Pinpoint the cell where the given text exists, returning its [X, Y] midpoint coordinate. 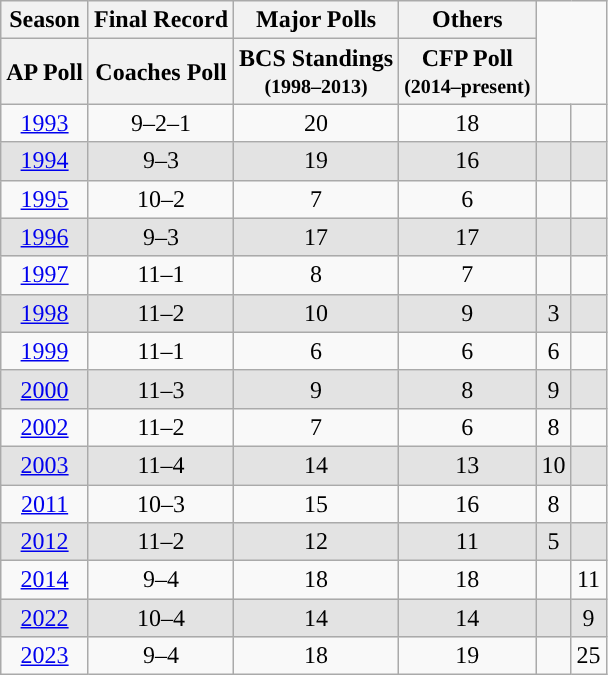
Season [45, 20]
9–2–1 [160, 123]
2011 [45, 503]
1993 [45, 123]
20 [316, 123]
1996 [45, 237]
Coaches Poll [160, 72]
2022 [45, 618]
2014 [45, 580]
1998 [45, 313]
25 [588, 656]
1999 [45, 351]
AP Poll [45, 72]
1994 [45, 161]
2000 [45, 389]
1995 [45, 199]
Others [468, 20]
Major Polls [316, 20]
15 [316, 503]
2012 [45, 542]
10–3 [160, 503]
5 [554, 542]
13 [468, 465]
11–4 [160, 465]
3 [554, 313]
12 [316, 542]
10–4 [160, 618]
11–3 [160, 389]
1997 [45, 275]
2023 [45, 656]
2002 [45, 427]
CFP Poll(2014–present) [468, 72]
2003 [45, 465]
10–2 [160, 199]
Final Record [160, 20]
BCS Standings(1998–2013) [316, 72]
